Output the [X, Y] coordinate of the center of the cell containing the given text.  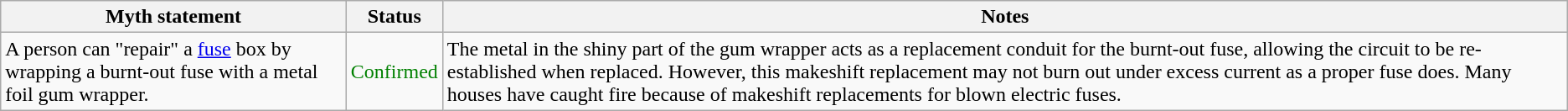
Notes [1005, 17]
Status [394, 17]
Confirmed [394, 71]
Myth statement [174, 17]
A person can "repair" a fuse box by wrapping a burnt-out fuse with a metal foil gum wrapper. [174, 71]
